From the cell containing the given text, extract its center point as (X, Y) coordinate. 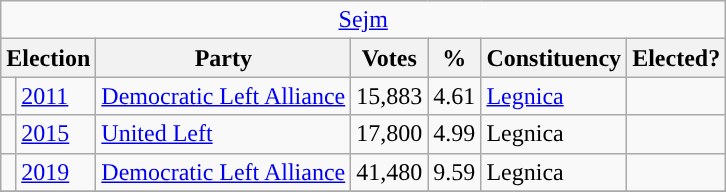
Elected? (676, 58)
Sejm (364, 20)
4.99 (454, 134)
9.59 (454, 172)
2019 (56, 172)
15,883 (390, 96)
Constituency (554, 58)
2011 (56, 96)
41,480 (390, 172)
Votes (390, 58)
United Left (224, 134)
17,800 (390, 134)
Party (224, 58)
Election (48, 58)
% (454, 58)
4.61 (454, 96)
2015 (56, 134)
